Detect which cell encompasses the target text, then output its [x, y] center coordinate. 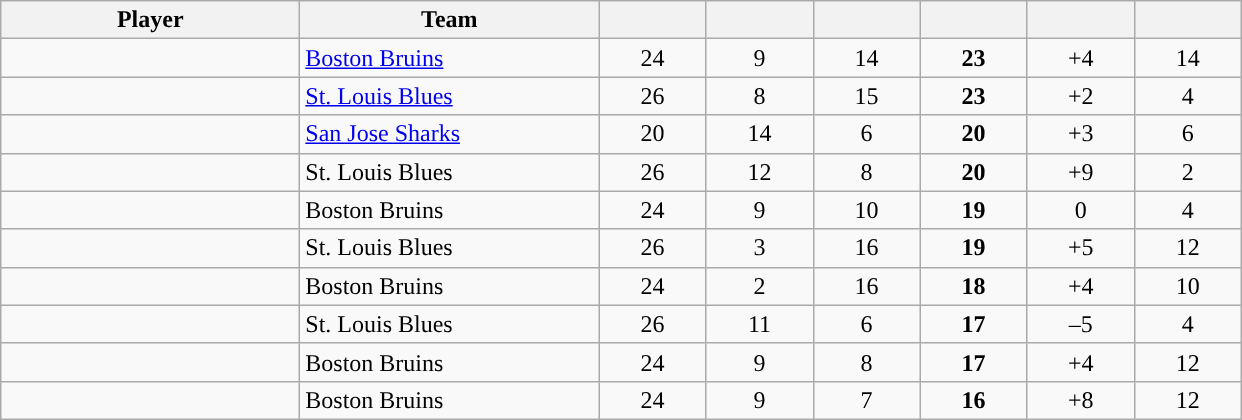
+3 [1080, 134]
–5 [1080, 324]
Player [150, 20]
7 [866, 400]
3 [760, 248]
15 [866, 96]
Team [450, 20]
18 [974, 286]
+5 [1080, 248]
+8 [1080, 400]
San Jose Sharks [450, 134]
+2 [1080, 96]
+9 [1080, 172]
0 [1080, 210]
11 [760, 324]
